Scan for the cell matching the given text and deliver its (x, y) coordinate at center. 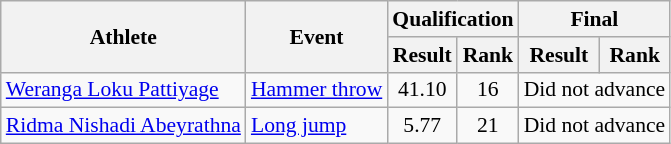
Ridma Nishadi Abeyrathna (124, 126)
16 (488, 90)
5.77 (422, 126)
Final (595, 19)
Qualification (452, 19)
41.10 (422, 90)
Athlete (124, 36)
21 (488, 126)
Event (316, 36)
Weranga Loku Pattiyage (124, 90)
Hammer throw (316, 90)
Long jump (316, 126)
